Identify which cell holds the provided text, then report its [x, y] central coordinate. 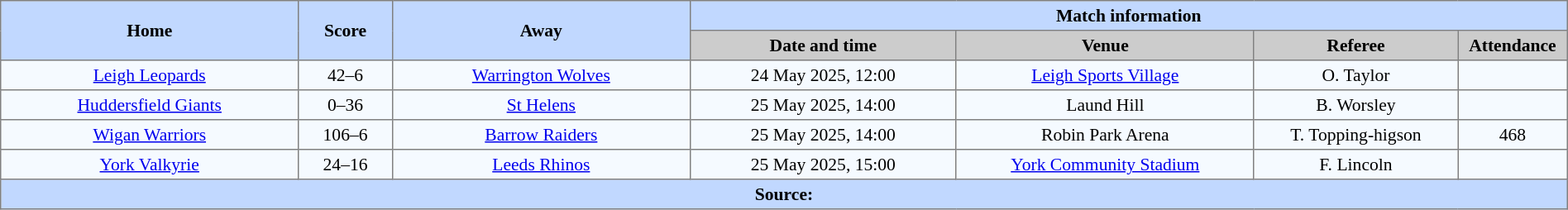
Leigh Leopards [150, 75]
Robin Park Arena [1105, 135]
O. Taylor [1355, 75]
F. Lincoln [1355, 165]
Leigh Sports Village [1105, 75]
24–16 [346, 165]
Laund Hill [1105, 105]
Warrington Wolves [541, 75]
42–6 [346, 75]
0–36 [346, 105]
Referee [1355, 45]
Away [541, 31]
106–6 [346, 135]
York Community Stadium [1105, 165]
Score [346, 31]
Attendance [1513, 45]
25 May 2025, 15:00 [823, 165]
Match information [1128, 16]
Venue [1105, 45]
York Valkyrie [150, 165]
B. Worsley [1355, 105]
Leeds Rhinos [541, 165]
Barrow Raiders [541, 135]
T. Topping-higson [1355, 135]
Date and time [823, 45]
24 May 2025, 12:00 [823, 75]
468 [1513, 135]
Wigan Warriors [150, 135]
Huddersfield Giants [150, 105]
Source: [784, 194]
Home [150, 31]
St Helens [541, 105]
